Capture the cell that displays the provided text and extract its [x, y] central coordinate. 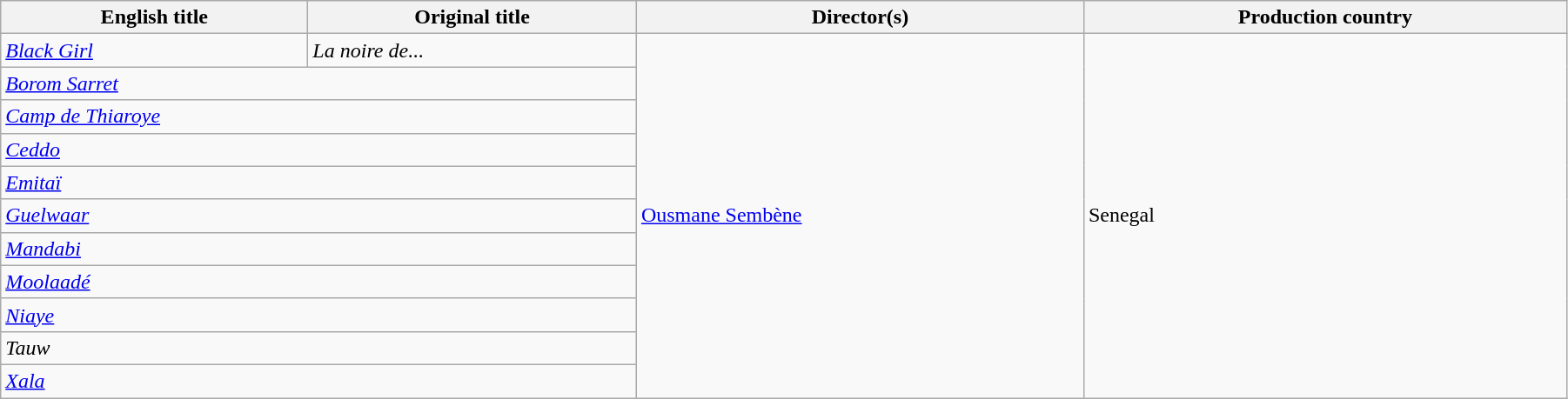
Senegal [1324, 216]
Ceddo [318, 150]
Niaye [318, 315]
La noire de... [472, 50]
Mandabi [318, 249]
Xala [318, 381]
Camp de Thiaroye [318, 116]
Original title [472, 17]
Guelwaar [318, 216]
Black Girl [155, 50]
Emitaï [318, 183]
Ousmane Sembène [860, 216]
Director(s) [860, 17]
English title [155, 17]
Production country [1324, 17]
Tauw [318, 348]
Moolaadé [318, 282]
Borom Sarret [318, 83]
